Determine the [x, y] coordinate at the center of the cell enclosing the given text.  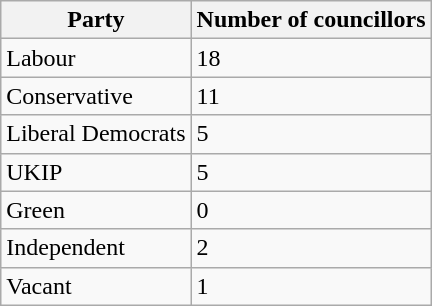
Independent [96, 248]
18 [311, 58]
Green [96, 210]
Labour [96, 58]
2 [311, 248]
Party [96, 20]
0 [311, 210]
Liberal Democrats [96, 134]
Conservative [96, 96]
UKIP [96, 172]
Number of councillors [311, 20]
11 [311, 96]
1 [311, 286]
Vacant [96, 286]
